Search for the cell housing the specified text and yield its (x, y) center coordinate. 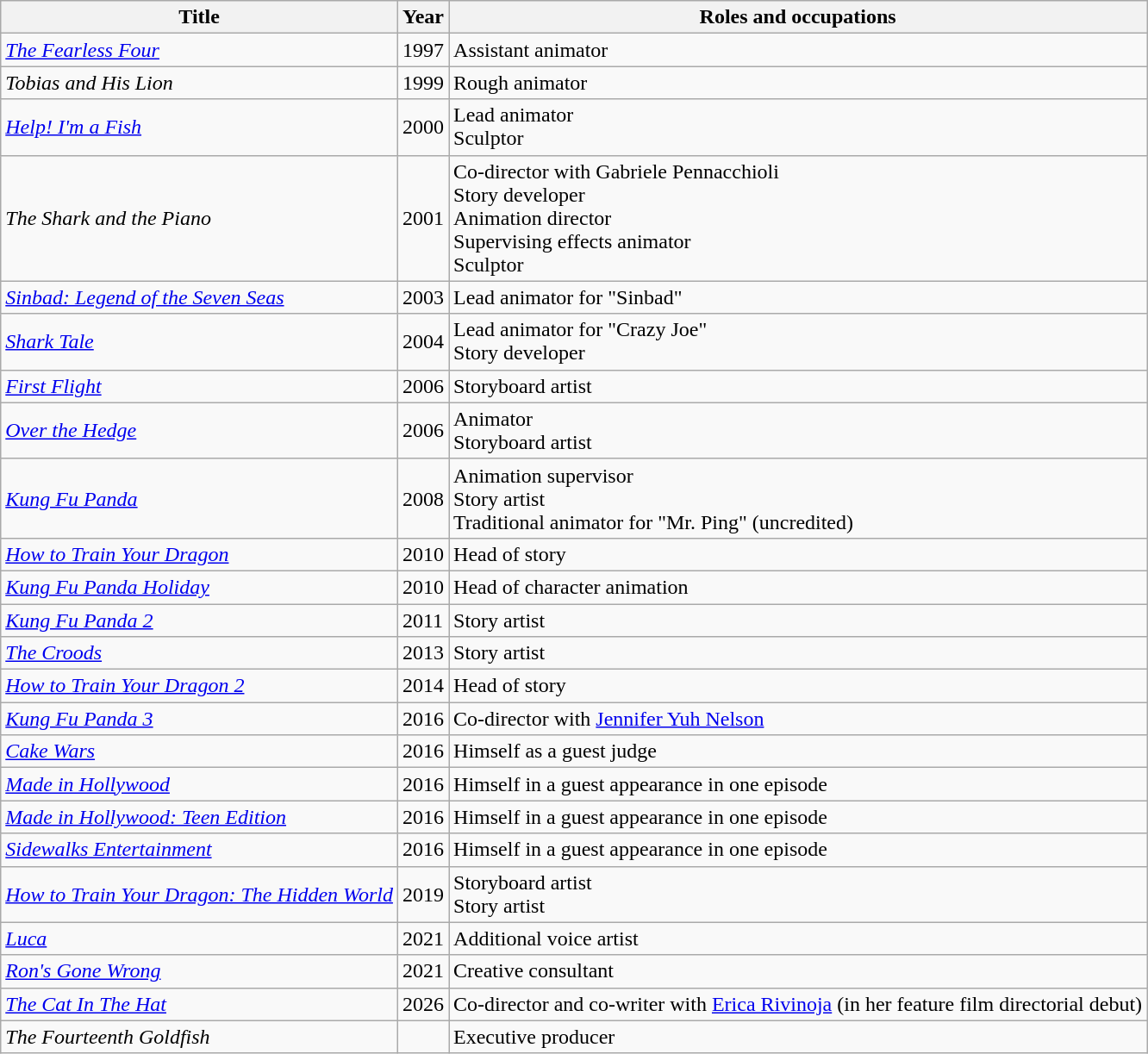
The Fourteenth Goldfish (200, 1037)
2013 (422, 653)
How to Train Your Dragon 2 (200, 686)
Ron's Gone Wrong (200, 971)
Storyboard artist (798, 386)
Kung Fu Panda 2 (200, 620)
Sidewalks Entertainment (200, 850)
2004 (422, 341)
Title (200, 17)
Luca (200, 939)
Executive producer (798, 1037)
Help! I'm a Fish (200, 128)
Head of character animation (798, 587)
Storyboard artistStory artist (798, 895)
Roles and occupations (798, 17)
2003 (422, 297)
First Flight (200, 386)
Kung Fu Panda 3 (200, 719)
Made in Hollywood: Teen Edition (200, 817)
Co-director with Gabriele PennacchioliStory developerAnimation directorSupervising effects animatorSculptor (798, 218)
2001 (422, 218)
Lead animator for "Sinbad" (798, 297)
2008 (422, 498)
The Croods (200, 653)
1999 (422, 83)
2000 (422, 128)
2014 (422, 686)
Made in Hollywood (200, 784)
Creative consultant (798, 971)
Rough animator (798, 83)
Himself as a guest judge (798, 752)
2026 (422, 1004)
The Fearless Four (200, 50)
Assistant animator (798, 50)
The Cat In The Hat (200, 1004)
Additional voice artist (798, 939)
Lead animatorSculptor (798, 128)
Over the Hedge (200, 431)
The Shark and the Piano (200, 218)
Lead animator for "Crazy Joe"Story developer (798, 341)
Year (422, 17)
2011 (422, 620)
Kung Fu Panda Holiday (200, 587)
Sinbad: Legend of the Seven Seas (200, 297)
How to Train Your Dragon: The Hidden World (200, 895)
Cake Wars (200, 752)
Co-director and co-writer with Erica Rivinoja (in her feature film directorial debut) (798, 1004)
AnimatorStoryboard artist (798, 431)
Co-director with Jennifer Yuh Nelson (798, 719)
1997 (422, 50)
Kung Fu Panda (200, 498)
Shark Tale (200, 341)
Animation supervisorStory artistTraditional animator for "Mr. Ping" (uncredited) (798, 498)
Tobias and His Lion (200, 83)
2019 (422, 895)
How to Train Your Dragon (200, 554)
